Return the [X, Y] coordinate for the center point of the cell that contains the specified text.  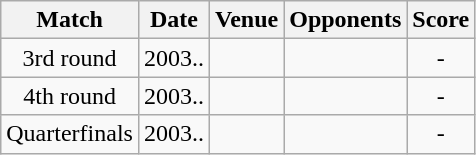
3rd round [70, 58]
Quarterfinals [70, 134]
Opponents [346, 20]
Date [174, 20]
4th round [70, 96]
Match [70, 20]
Score [441, 20]
Venue [246, 20]
